Detect which cell encompasses the target text, then output its (x, y) center coordinate. 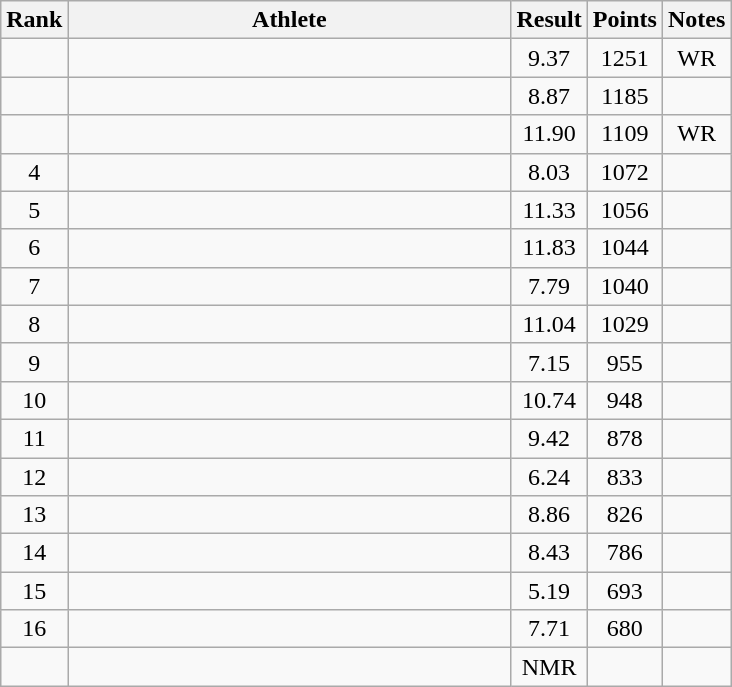
1185 (624, 96)
680 (624, 629)
Result (549, 20)
9 (34, 362)
7.15 (549, 362)
833 (624, 477)
948 (624, 400)
1044 (624, 248)
Notes (696, 20)
11.83 (549, 248)
10 (34, 400)
13 (34, 515)
8.87 (549, 96)
15 (34, 591)
1072 (624, 172)
12 (34, 477)
5 (34, 210)
11.04 (549, 324)
6.24 (549, 477)
8.03 (549, 172)
Rank (34, 20)
11.90 (549, 134)
1251 (624, 58)
8.86 (549, 515)
826 (624, 515)
10.74 (549, 400)
1040 (624, 286)
7.79 (549, 286)
16 (34, 629)
11.33 (549, 210)
6 (34, 248)
8 (34, 324)
5.19 (549, 591)
1056 (624, 210)
8.43 (549, 553)
NMR (549, 667)
Points (624, 20)
693 (624, 591)
878 (624, 438)
9.42 (549, 438)
955 (624, 362)
14 (34, 553)
11 (34, 438)
1109 (624, 134)
786 (624, 553)
4 (34, 172)
Athlete (290, 20)
7 (34, 286)
9.37 (549, 58)
1029 (624, 324)
7.71 (549, 629)
